Capture the cell that displays the provided text and extract its [X, Y] central coordinate. 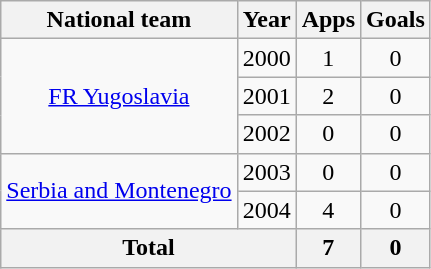
Apps [328, 20]
Year [266, 20]
2002 [266, 134]
1 [328, 58]
2004 [266, 210]
2000 [266, 58]
2003 [266, 172]
4 [328, 210]
Goals [396, 20]
National team [119, 20]
Total [148, 248]
FR Yugoslavia [119, 96]
7 [328, 248]
2001 [266, 96]
2 [328, 96]
Serbia and Montenegro [119, 191]
